Pinpoint the cell where the given text exists, returning its (x, y) midpoint coordinate. 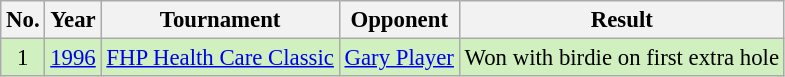
Opponent (399, 20)
1 (23, 58)
Gary Player (399, 58)
Result (622, 20)
1996 (73, 58)
Year (73, 20)
Tournament (220, 20)
FHP Health Care Classic (220, 58)
Won with birdie on first extra hole (622, 58)
No. (23, 20)
